Output the (X, Y) coordinate of the center of the cell containing the given text.  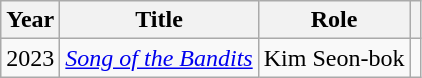
Year (30, 20)
Role (334, 20)
2023 (30, 58)
Title (159, 20)
Song of the Bandits (159, 58)
Kim Seon-bok (334, 58)
